Return the (x, y) coordinate for the center point of the cell that contains the specified text.  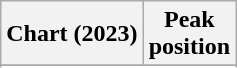
Chart (2023) (72, 34)
Peakposition (189, 34)
